Extract the [X, Y] coordinate from the center of the cell holding the provided text.  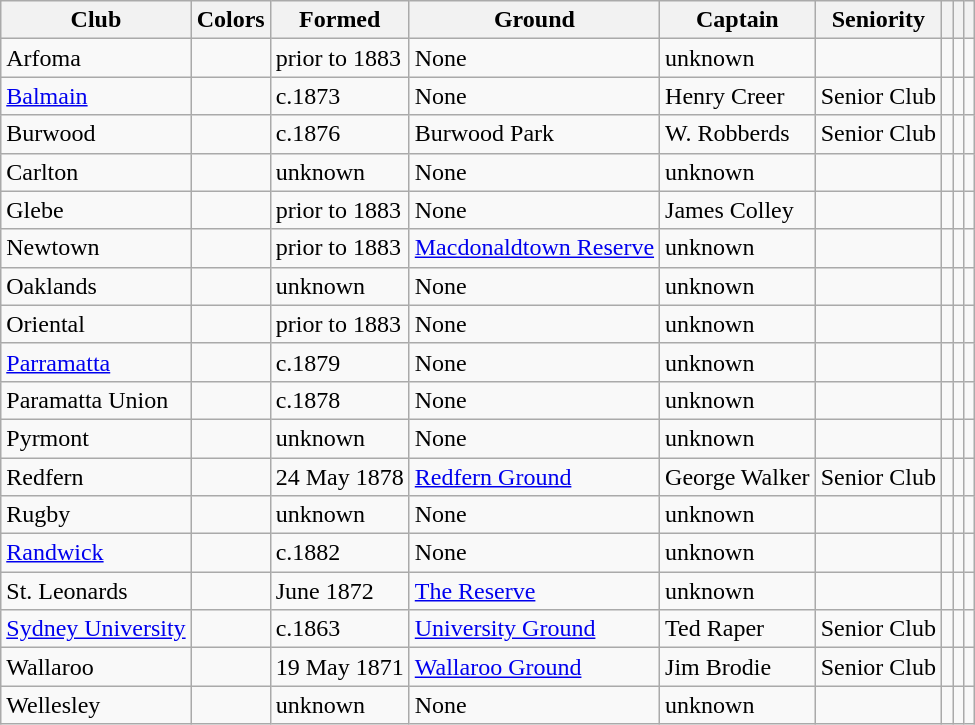
Carlton [96, 172]
Parramatta [96, 362]
Macdonaldtown Reserve [534, 248]
Colors [230, 20]
c.1873 [340, 96]
Glebe [96, 210]
Henry Creer [738, 96]
St. Leonards [96, 591]
Wellesley [96, 705]
19 May 1871 [340, 667]
Seniority [878, 20]
Rugby [96, 515]
Arfoma [96, 58]
The Reserve [534, 591]
George Walker [738, 477]
Club [96, 20]
Redfern [96, 477]
Randwick [96, 553]
June 1872 [340, 591]
Sydney University [96, 629]
Burwood [96, 134]
W. Robberds [738, 134]
Jim Brodie [738, 667]
James Colley [738, 210]
Newtown [96, 248]
24 May 1878 [340, 477]
Wallaroo Ground [534, 667]
Formed [340, 20]
Oriental [96, 324]
Redfern Ground [534, 477]
Paramatta Union [96, 400]
c.1876 [340, 134]
Ted Raper [738, 629]
Captain [738, 20]
Wallaroo [96, 667]
Burwood Park [534, 134]
c.1879 [340, 362]
c.1878 [340, 400]
University Ground [534, 629]
Pyrmont [96, 438]
Balmain [96, 96]
Ground [534, 20]
c.1882 [340, 553]
c.1863 [340, 629]
Oaklands [96, 286]
